Extract the (x, y) coordinate from the center of the cell holding the provided text.  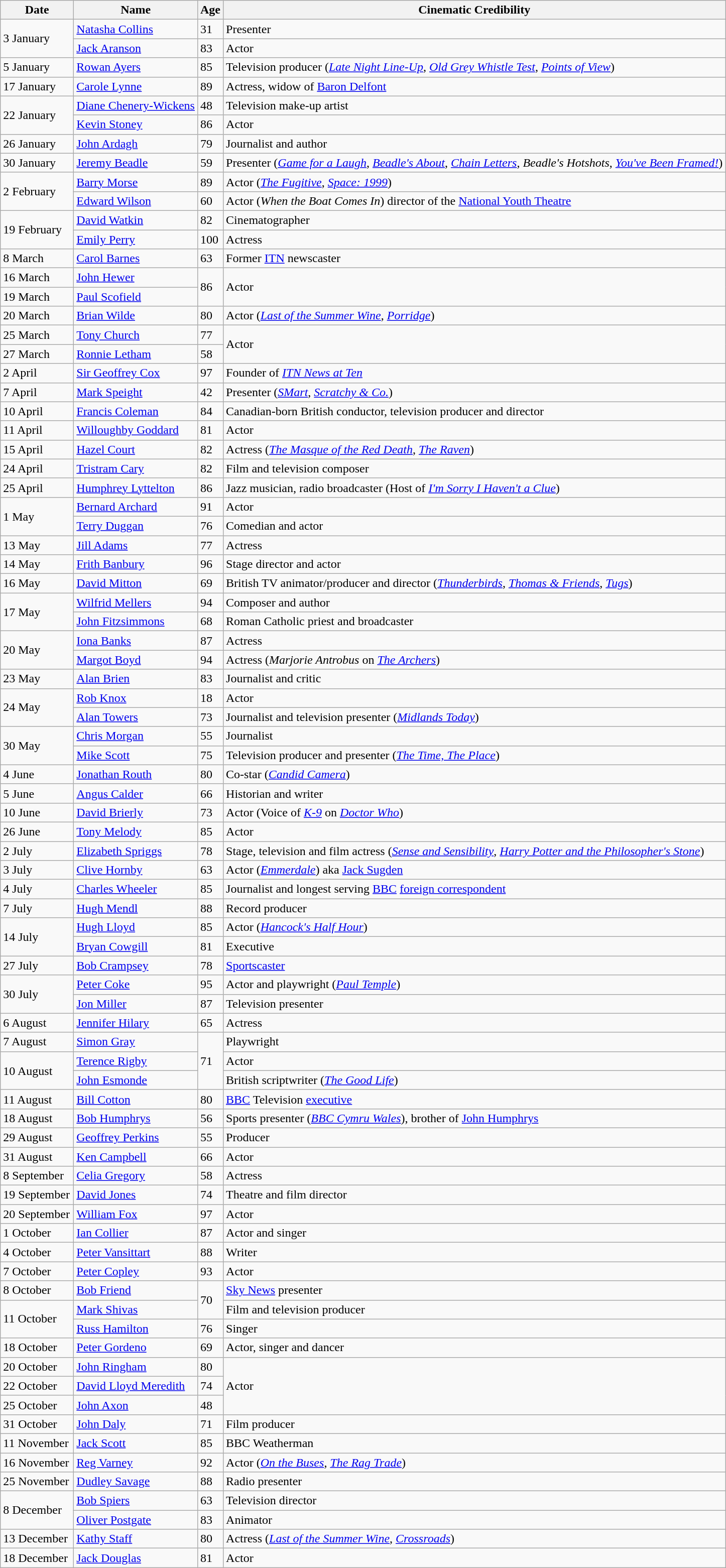
Actor (Hancock's Half Hour) (474, 927)
Chris Morgan (136, 736)
93 (210, 1271)
24 April (37, 468)
Bernard Archard (136, 507)
Diane Chenery-Wickens (136, 105)
Name (136, 10)
Jennifer Hilary (136, 1023)
8 December (37, 1510)
Frith Banbury (136, 564)
Jack Aranson (136, 48)
4 October (37, 1252)
4 July (37, 889)
Jeremy Beadle (136, 163)
Actor (When the Boat Comes In) director of the National Youth Theatre (474, 201)
Playwright (474, 1042)
16 November (37, 1463)
8 September (37, 1176)
Jon Miller (136, 1004)
Actor (Last of the Summer Wine, Porridge) (474, 316)
Clive Hornby (136, 870)
Reg Varney (136, 1463)
Angus Calder (136, 793)
Bob Crampsey (136, 966)
Actor (Voice of K-9 on Doctor Who) (474, 812)
Actor and playwright (Paul Temple) (474, 985)
11 October (37, 1319)
Television presenter (474, 1004)
Television producer (Late Night Line-Up, Old Grey Whistle Test, Points of View) (474, 67)
Geoffrey Perkins (136, 1137)
Actor (The Fugitive, Space: 1999) (474, 182)
11 April (37, 430)
3 July (37, 870)
Stage director and actor (474, 564)
Actress (Last of the Summer Wine, Crossroads) (474, 1539)
10 June (37, 812)
Francis Coleman (136, 411)
79 (210, 144)
John Esmonde (136, 1080)
Actor and singer (474, 1233)
20 October (37, 1367)
Journalist (474, 736)
18 (210, 698)
22 October (37, 1386)
Brian Wilde (136, 316)
13 May (37, 545)
Bob Friend (136, 1290)
Historian and writer (474, 793)
25 March (37, 335)
Terence Rigby (136, 1061)
David Watkin (136, 220)
Bill Cotton (136, 1099)
Alan Towers (136, 717)
Radio presenter (474, 1482)
Carole Lynne (136, 86)
24 May (37, 707)
Natasha Collins (136, 29)
Founder of ITN News at Ten (474, 373)
Former ITN newscaster (474, 259)
Wilfrid Mellers (136, 602)
Hazel Court (136, 449)
Kathy Staff (136, 1539)
Date (37, 10)
John Axon (136, 1405)
19 September (37, 1195)
75 (210, 755)
27 March (37, 354)
David Brierly (136, 812)
16 May (37, 583)
13 December (37, 1539)
26 January (37, 144)
91 (210, 507)
Ronnie Letham (136, 354)
Actor (Emmerdale) aka Jack Sugden (474, 870)
22 January (37, 115)
Journalist and author (474, 144)
18 October (37, 1348)
Edward Wilson (136, 201)
David Mitton (136, 583)
65 (210, 1023)
29 August (37, 1137)
17 May (37, 612)
Comedian and actor (474, 526)
Executive (474, 946)
5 January (37, 67)
2 February (37, 191)
8 March (37, 259)
31 (210, 29)
23 May (37, 679)
Tristram Cary (136, 468)
Bryan Cowgill (136, 946)
Presenter (474, 29)
4 June (37, 774)
10 April (37, 411)
Record producer (474, 908)
BBC Television executive (474, 1099)
30 May (37, 746)
John Ringham (136, 1367)
Humphrey Lyttelton (136, 488)
Peter Copley (136, 1271)
19 February (37, 229)
Sports presenter (BBC Cymru Wales), brother of John Humphrys (474, 1118)
Journalist and critic (474, 679)
Singer (474, 1329)
Mark Speight (136, 392)
Rowan Ayers (136, 67)
Jonathan Routh (136, 774)
Composer and author (474, 602)
Iona Banks (136, 641)
95 (210, 985)
British TV animator/producer and director (Thunderbirds, Thomas & Friends, Tugs) (474, 583)
Elizabeth Spriggs (136, 851)
Terry Duggan (136, 526)
96 (210, 564)
Tony Melody (136, 831)
15 April (37, 449)
Theatre and film director (474, 1195)
26 June (37, 831)
Actress, widow of Baron Delfont (474, 86)
Ken Campbell (136, 1156)
20 May (37, 650)
1 May (37, 516)
59 (210, 163)
Actor (On the Buses, The Rag Trade) (474, 1463)
John Ardagh (136, 144)
70 (210, 1300)
Bob Humphrys (136, 1118)
Paul Scofield (136, 297)
Cinematic Credibility (474, 10)
Cinematographer (474, 220)
56 (210, 1118)
Peter Coke (136, 985)
25 October (37, 1405)
Kevin Stoney (136, 125)
27 July (37, 966)
Ian Collier (136, 1233)
Presenter (SMart, Scratchy & Co.) (474, 392)
Sportscaster (474, 966)
British scriptwriter (The Good Life) (474, 1080)
18 December (37, 1558)
David Jones (136, 1195)
David Lloyd Meredith (136, 1386)
31 October (37, 1424)
Animator (474, 1520)
Film and television composer (474, 468)
Writer (474, 1252)
Actress (Marjorie Antrobus on The Archers) (474, 660)
20 March (37, 316)
Hugh Lloyd (136, 927)
6 August (37, 1023)
Journalist and television presenter (Midlands Today) (474, 717)
Jack Douglas (136, 1558)
Margot Boyd (136, 660)
7 July (37, 908)
19 March (37, 297)
Hugh Mendl (136, 908)
Presenter (Game for a Laugh, Beadle's About, Chain Letters, Beadle's Hotshots, You've Been Framed!) (474, 163)
25 November (37, 1482)
Mark Shivas (136, 1309)
Actress (The Masque of the Red Death, The Raven) (474, 449)
Canadian-born British conductor, television producer and director (474, 411)
Sir Geoffrey Cox (136, 373)
Television producer and presenter (The Time, The Place) (474, 755)
Alan Brien (136, 679)
Carol Barnes (136, 259)
30 July (37, 994)
Rob Knox (136, 698)
Actor, singer and dancer (474, 1348)
Dudley Savage (136, 1482)
Jazz musician, radio broadcaster (Host of I'm Sorry I Haven't a Clue) (474, 488)
8 October (37, 1290)
2 July (37, 851)
68 (210, 622)
30 January (37, 163)
Journalist and longest serving BBC foreign correspondent (474, 889)
Mike Scott (136, 755)
Bob Spiers (136, 1501)
Producer (474, 1137)
Sky News presenter (474, 1290)
11 August (37, 1099)
7 April (37, 392)
Willoughby Goddard (136, 430)
Barry Morse (136, 182)
7 October (37, 1271)
42 (210, 392)
William Fox (136, 1214)
92 (210, 1463)
Peter Vansittart (136, 1252)
Stage, television and film actress (Sense and Sensibility, Harry Potter and the Philosopher's Stone) (474, 851)
31 August (37, 1156)
Russ Hamilton (136, 1329)
5 June (37, 793)
Television make-up artist (474, 105)
10 August (37, 1070)
11 November (37, 1443)
60 (210, 201)
Tony Church (136, 335)
20 September (37, 1214)
Television director (474, 1501)
John Hewer (136, 278)
100 (210, 239)
Film producer (474, 1424)
2 April (37, 373)
Simon Gray (136, 1042)
16 March (37, 278)
14 May (37, 564)
Emily Perry (136, 239)
25 April (37, 488)
Co-star (Candid Camera) (474, 774)
Film and television producer (474, 1309)
14 July (37, 937)
Age (210, 10)
John Daly (136, 1424)
John Fitzsimmons (136, 622)
Roman Catholic priest and broadcaster (474, 622)
84 (210, 411)
Charles Wheeler (136, 889)
BBC Weatherman (474, 1443)
Oliver Postgate (136, 1520)
7 August (37, 1042)
17 January (37, 86)
3 January (37, 39)
18 August (37, 1118)
Jack Scott (136, 1443)
Celia Gregory (136, 1176)
1 October (37, 1233)
Jill Adams (136, 545)
Peter Gordeno (136, 1348)
